Identify which cell holds the provided text, then report its (x, y) central coordinate. 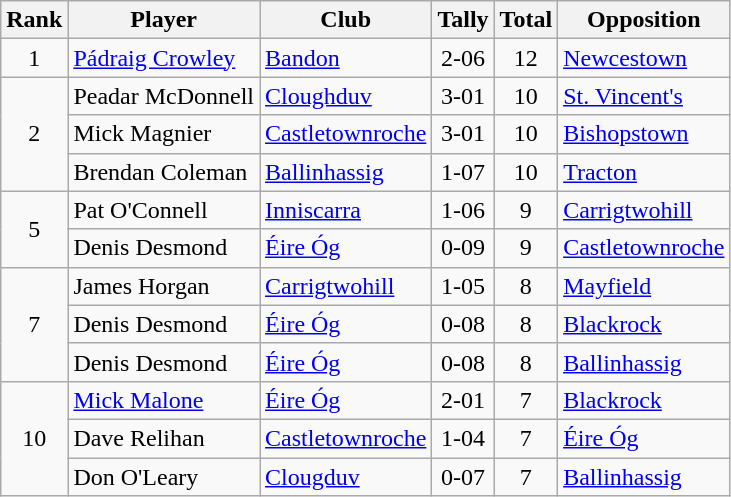
Tracton (644, 172)
Cloughduv (346, 96)
0-09 (463, 248)
12 (526, 58)
St. Vincent's (644, 96)
James Horgan (164, 286)
2 (34, 134)
Mick Magnier (164, 134)
1 (34, 58)
1-05 (463, 286)
1-06 (463, 210)
2-01 (463, 400)
Clougduv (346, 477)
Newcestown (644, 58)
Brendan Coleman (164, 172)
Dave Relihan (164, 438)
0-07 (463, 477)
Peadar McDonnell (164, 96)
Rank (34, 20)
Club (346, 20)
Mayfield (644, 286)
Mick Malone (164, 400)
Pat O'Connell (164, 210)
Total (526, 20)
Inniscarra (346, 210)
Opposition (644, 20)
Tally (463, 20)
Bandon (346, 58)
Bishopstown (644, 134)
1-07 (463, 172)
Player (164, 20)
2-06 (463, 58)
Pádraig Crowley (164, 58)
5 (34, 229)
1-04 (463, 438)
Don O'Leary (164, 477)
